Pinpoint the cell where the given text exists, returning its (x, y) midpoint coordinate. 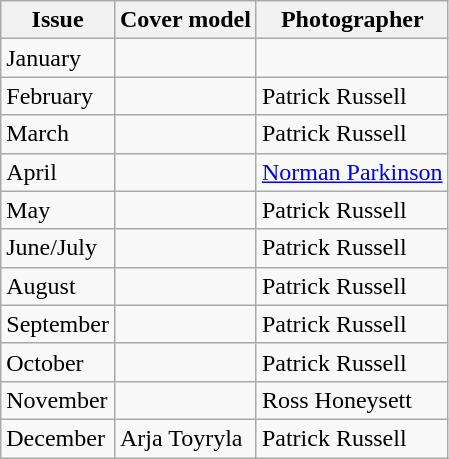
September (58, 324)
October (58, 362)
Arja Toyryla (185, 438)
Photographer (352, 20)
Ross Honeysett (352, 400)
February (58, 96)
Cover model (185, 20)
Norman Parkinson (352, 172)
May (58, 210)
June/July (58, 248)
March (58, 134)
August (58, 286)
January (58, 58)
November (58, 400)
Issue (58, 20)
April (58, 172)
December (58, 438)
